Provide the [x, y] coordinate of the cell's center where the given text is located.  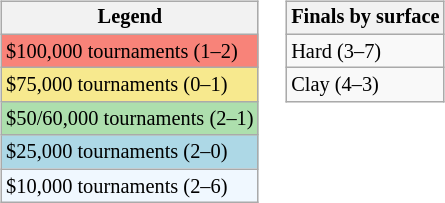
$25,000 tournaments (2–0) [130, 152]
Hard (3–7) [365, 51]
Finals by surface [365, 18]
$100,000 tournaments (1–2) [130, 51]
$75,000 tournaments (0–1) [130, 85]
Clay (4–3) [365, 85]
$50/60,000 tournaments (2–1) [130, 119]
Legend [130, 18]
$10,000 tournaments (2–6) [130, 186]
